Capture the cell that displays the provided text and extract its [x, y] central coordinate. 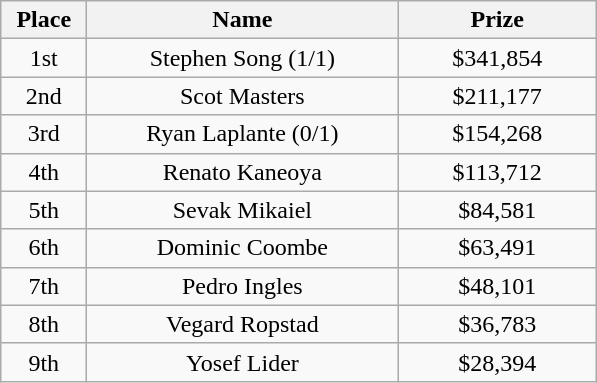
$113,712 [498, 172]
$211,177 [498, 96]
Name [242, 20]
Yosef Lider [242, 362]
$28,394 [498, 362]
6th [44, 248]
Ryan Laplante (0/1) [242, 134]
2nd [44, 96]
Pedro Ingles [242, 286]
3rd [44, 134]
$154,268 [498, 134]
$48,101 [498, 286]
$84,581 [498, 210]
Place [44, 20]
Sevak Mikaiel [242, 210]
9th [44, 362]
$63,491 [498, 248]
Renato Kaneoya [242, 172]
5th [44, 210]
Stephen Song (1/1) [242, 58]
Scot Masters [242, 96]
Dominic Coombe [242, 248]
7th [44, 286]
1st [44, 58]
Prize [498, 20]
4th [44, 172]
$341,854 [498, 58]
8th [44, 324]
$36,783 [498, 324]
Vegard Ropstad [242, 324]
